Find where the given text appears and provide that cell's center as (x, y) coordinate. 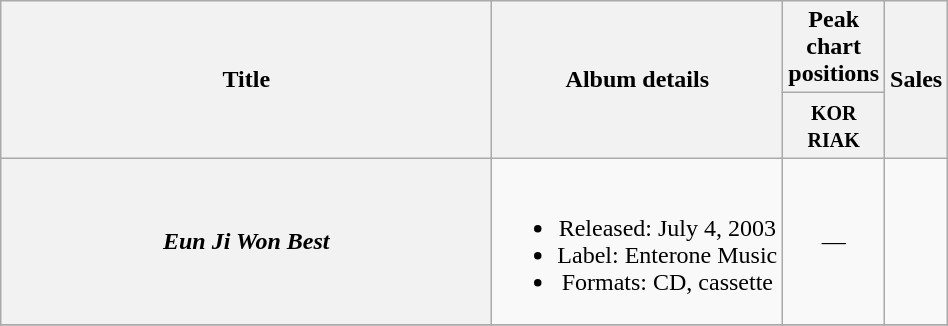
Album details (638, 80)
Sales (916, 80)
Eun Ji Won Best (246, 242)
Peak chart positions (834, 47)
KORRIAK (834, 126)
Released: July 4, 2003Label: Enterone MusicFormats: CD, cassette (638, 242)
Title (246, 80)
— (834, 242)
